Return (x, y) of the center of cell containing provided text 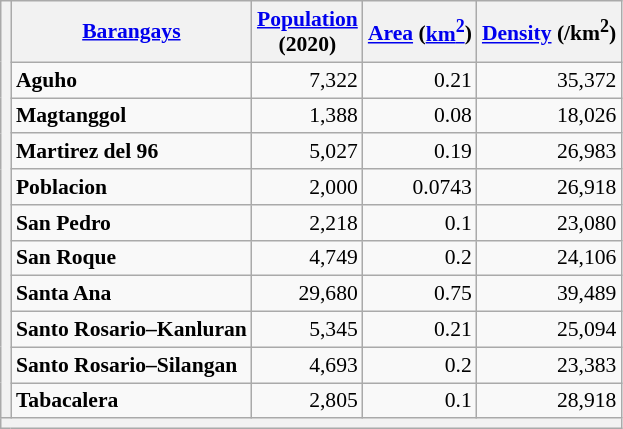
San Pedro (132, 223)
Magtanggol (132, 116)
0.0743 (420, 187)
4,693 (308, 365)
0.75 (420, 294)
26,918 (549, 187)
2,805 (308, 401)
26,983 (549, 152)
5,027 (308, 152)
Santo Rosario–Silangan (132, 365)
0.19 (420, 152)
Santa Ana (132, 294)
Barangays (132, 32)
25,094 (549, 330)
35,372 (549, 80)
24,106 (549, 258)
Poblacion (132, 187)
39,489 (549, 294)
28,918 (549, 401)
18,026 (549, 116)
23,383 (549, 365)
San Roque (132, 258)
Aguho (132, 80)
4,749 (308, 258)
1,388 (308, 116)
2,000 (308, 187)
Density (/km2) (549, 32)
Tabacalera (132, 401)
0.08 (420, 116)
7,322 (308, 80)
Santo Rosario–Kanluran (132, 330)
Population(2020) (308, 32)
5,345 (308, 330)
2,218 (308, 223)
Area (km2) (420, 32)
Martirez del 96 (132, 152)
29,680 (308, 294)
23,080 (549, 223)
